Provide the (X, Y) coordinate of the cell's center where the given text is located.  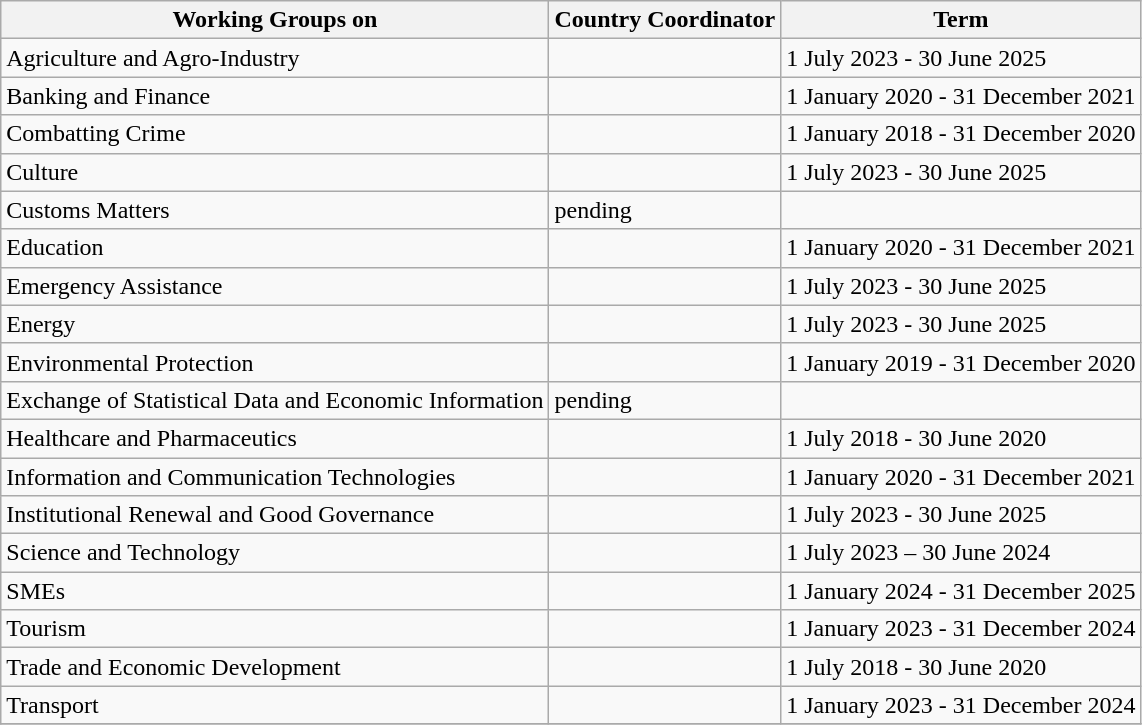
Combatting Crime (275, 134)
Tourism (275, 629)
Transport (275, 705)
Education (275, 248)
SMEs (275, 591)
Term (961, 20)
1 January 2019 - 31 December 2020 (961, 362)
Banking and Finance (275, 96)
Environmental Protection (275, 362)
Information and Communication Technologies (275, 477)
Science and Technology (275, 553)
Emergency Assistance (275, 286)
Customs Matters (275, 210)
Agriculture and Agro-Industry (275, 58)
1 January 2018 - 31 December 2020 (961, 134)
Energy (275, 324)
Trade and Economic Development (275, 667)
Country Coordinator (665, 20)
1 July 2023 – 30 June 2024 (961, 553)
Culture (275, 172)
Working Groups on (275, 20)
Healthcare and Pharmaceutics (275, 438)
Exchange of Statistical Data and Economic Information (275, 400)
1 January 2024 - 31 December 2025 (961, 591)
Institutional Renewal and Good Governance (275, 515)
